Provide the (X, Y) coordinate of the cell's center where the given text is located.  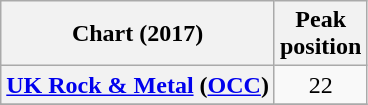
22 (320, 85)
Peakposition (320, 34)
Chart (2017) (138, 34)
UK Rock & Metal (OCC) (138, 85)
